Detect which cell encompasses the target text, then output its (X, Y) center coordinate. 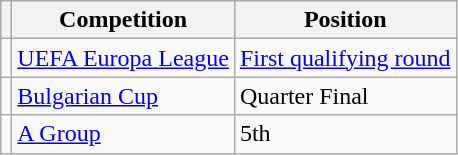
A Group (124, 134)
Quarter Final (345, 96)
Bulgarian Cup (124, 96)
5th (345, 134)
First qualifying round (345, 58)
UEFA Europa League (124, 58)
Competition (124, 20)
Position (345, 20)
